Extract the (x, y) coordinate from the center of the cell holding the provided text.  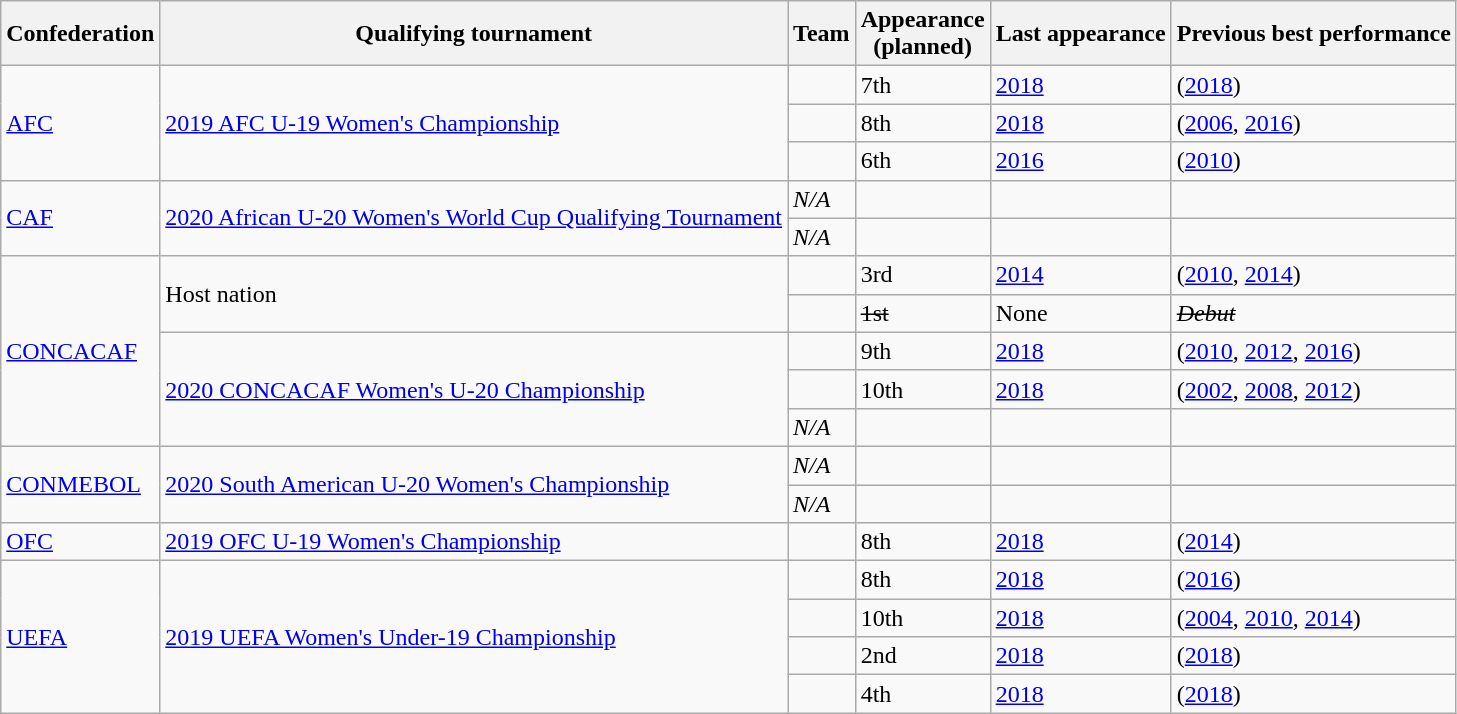
CONMEBOL (80, 484)
(2014) (1314, 542)
Last appearance (1080, 34)
2020 CONCACAF Women's U-20 Championship (474, 389)
2014 (1080, 275)
Qualifying tournament (474, 34)
9th (922, 351)
CAF (80, 218)
Team (822, 34)
2020 South American U-20 Women's Championship (474, 484)
(2010) (1314, 161)
2019 UEFA Women's Under-19 Championship (474, 637)
OFC (80, 542)
(2006, 2016) (1314, 123)
2020 African U-20 Women's World Cup Qualifying Tournament (474, 218)
(2016) (1314, 580)
(2002, 2008, 2012) (1314, 389)
Debut (1314, 313)
None (1080, 313)
(2010, 2014) (1314, 275)
Host nation (474, 294)
UEFA (80, 637)
2nd (922, 656)
6th (922, 161)
2019 AFC U-19 Women's Championship (474, 123)
2019 OFC U-19 Women's Championship (474, 542)
Previous best performance (1314, 34)
CONCACAF (80, 351)
(2004, 2010, 2014) (1314, 618)
Confederation (80, 34)
Appearance(planned) (922, 34)
(2010, 2012, 2016) (1314, 351)
3rd (922, 275)
4th (922, 694)
1st (922, 313)
AFC (80, 123)
7th (922, 85)
2016 (1080, 161)
